Determine the (x, y) coordinate at the center of the cell enclosing the given text.  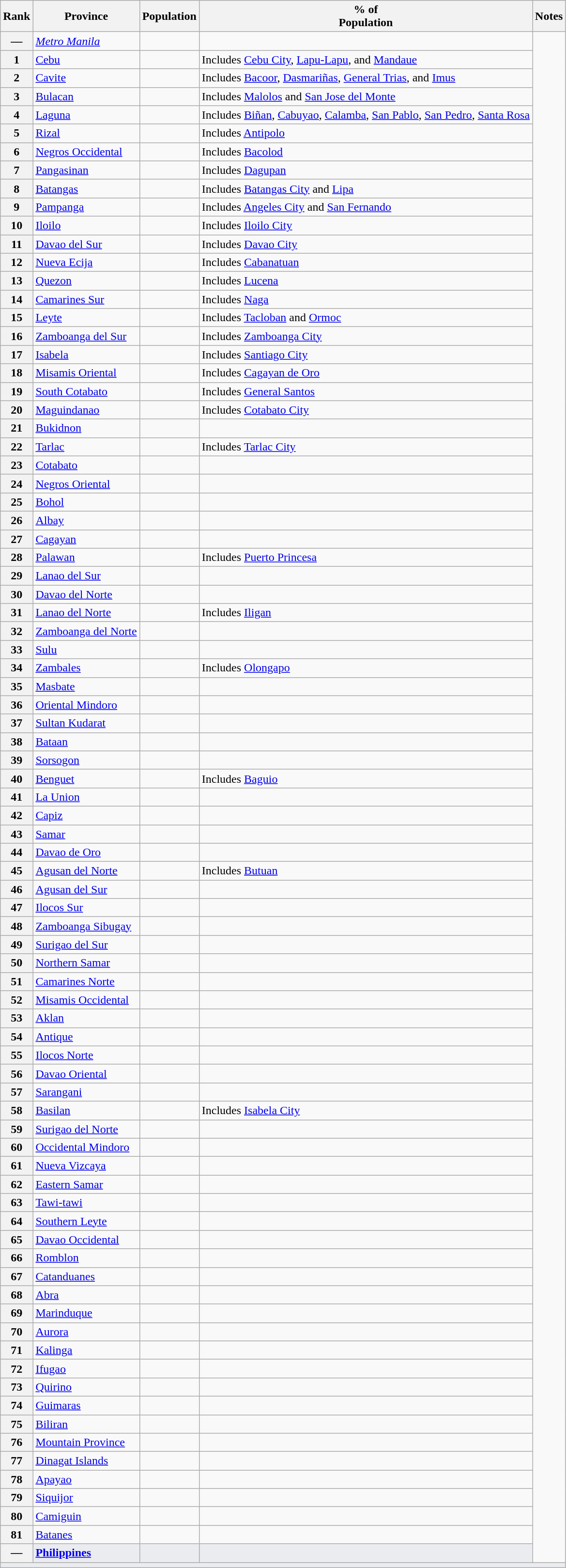
Includes Cotabato City (366, 410)
Aurora (86, 1332)
50 (16, 963)
Apayao (86, 1479)
Dinagat Islands (86, 1461)
4 (16, 115)
Northern Samar (86, 963)
Includes Antipolo (366, 133)
Leyte (86, 318)
Masbate (86, 686)
73 (16, 1387)
51 (16, 981)
Notes (549, 16)
Quezon (86, 281)
Includes Tacloban and Ormoc (366, 318)
64 (16, 1221)
31 (16, 613)
18 (16, 373)
Quirino (86, 1387)
% ofPopulation (366, 16)
24 (16, 483)
Zamboanga del Sur (86, 336)
7 (16, 170)
16 (16, 336)
61 (16, 1166)
Batangas (86, 188)
Includes Dagupan (366, 170)
Zamboanga del Norte (86, 631)
Occidental Mindoro (86, 1148)
Includes Bacolod (366, 152)
Includes Baguio (366, 778)
37 (16, 723)
78 (16, 1479)
Includes Olongapo (366, 668)
81 (16, 1535)
Sultan Kudarat (86, 723)
Lanao del Sur (86, 576)
42 (16, 815)
10 (16, 225)
22 (16, 447)
76 (16, 1443)
Sorsogon (86, 760)
59 (16, 1129)
75 (16, 1424)
33 (16, 650)
Benguet (86, 778)
Includes Iligan (366, 613)
69 (16, 1313)
52 (16, 1000)
70 (16, 1332)
Aklan (86, 1018)
Rank (16, 16)
Abra (86, 1295)
74 (16, 1405)
Albay (86, 520)
Samar (86, 834)
13 (16, 281)
Surigao del Sur (86, 945)
Oriental Mindoro (86, 705)
23 (16, 465)
Includes Cebu City, Lapu-Lapu, and Mandaue (366, 60)
67 (16, 1276)
Includes Isabela City (366, 1110)
Nueva Vizcaya (86, 1166)
Metro Manila (86, 41)
Negros Occidental (86, 152)
53 (16, 1018)
Includes Bacoor, Dasmariñas, General Trias, and Imus (366, 78)
Includes Zamboanga City (366, 336)
Laguna (86, 115)
Cotabato (86, 465)
Includes General Santos (366, 391)
Sulu (86, 650)
Agusan del Norte (86, 871)
Camarines Sur (86, 299)
Ilocos Sur (86, 908)
66 (16, 1258)
19 (16, 391)
South Cotabato (86, 391)
Includes Naga (366, 299)
26 (16, 520)
Capiz (86, 815)
32 (16, 631)
29 (16, 576)
48 (16, 926)
Davao del Norte (86, 594)
Tawi-tawi (86, 1203)
Pangasinan (86, 170)
Batanes (86, 1535)
39 (16, 760)
Davao del Sur (86, 244)
Bukidnon (86, 428)
27 (16, 539)
28 (16, 558)
Palawan (86, 558)
Iloilo (86, 225)
Misamis Occidental (86, 1000)
Zamboanga Sibugay (86, 926)
Bulacan (86, 96)
Isabela (86, 355)
14 (16, 299)
Includes Butuan (366, 871)
41 (16, 797)
15 (16, 318)
47 (16, 908)
1 (16, 60)
44 (16, 853)
Includes Puerto Princesa (366, 558)
20 (16, 410)
49 (16, 945)
Includes Cagayan de Oro (366, 373)
Includes Biñan, Cabuyao, Calamba, San Pablo, San Pedro, Santa Rosa (366, 115)
Rizal (86, 133)
Surigao del Norte (86, 1129)
Bataan (86, 742)
Guimaras (86, 1405)
Marinduque (86, 1313)
Includes Davao City (366, 244)
3 (16, 96)
Includes Lucena (366, 281)
43 (16, 834)
35 (16, 686)
Bohol (86, 502)
77 (16, 1461)
Includes Angeles City and San Fernando (366, 207)
6 (16, 152)
45 (16, 871)
Mountain Province (86, 1443)
17 (16, 355)
Camiguin (86, 1516)
Population (169, 16)
60 (16, 1148)
36 (16, 705)
55 (16, 1055)
68 (16, 1295)
Basilan (86, 1110)
2 (16, 78)
Davao de Oro (86, 853)
Siquijor (86, 1498)
21 (16, 428)
30 (16, 594)
Cebu (86, 60)
Zambales (86, 668)
65 (16, 1240)
Province (86, 16)
46 (16, 889)
Tarlac (86, 447)
Cagayan (86, 539)
9 (16, 207)
Philippines (86, 1553)
56 (16, 1073)
Davao Oriental (86, 1073)
62 (16, 1184)
57 (16, 1092)
Agusan del Sur (86, 889)
72 (16, 1368)
Pampanga (86, 207)
Eastern Samar (86, 1184)
Sarangani (86, 1092)
5 (16, 133)
Ilocos Norte (86, 1055)
Romblon (86, 1258)
63 (16, 1203)
Davao Occidental (86, 1240)
Lanao del Norte (86, 613)
38 (16, 742)
80 (16, 1516)
Includes Batangas City and Lipa (366, 188)
11 (16, 244)
Biliran (86, 1424)
Kalinga (86, 1350)
La Union (86, 797)
58 (16, 1110)
12 (16, 263)
71 (16, 1350)
Misamis Oriental (86, 373)
34 (16, 668)
Nueva Ecija (86, 263)
Includes Cabanatuan (366, 263)
Antique (86, 1037)
Catanduanes (86, 1276)
8 (16, 188)
Southern Leyte (86, 1221)
Maguindanao (86, 410)
25 (16, 502)
Negros Oriental (86, 483)
79 (16, 1498)
40 (16, 778)
54 (16, 1037)
Camarines Norte (86, 981)
Cavite (86, 78)
Includes Iloilo City (366, 225)
Includes Santiago City (366, 355)
Ifugao (86, 1368)
Includes Malolos and San Jose del Monte (366, 96)
Includes Tarlac City (366, 447)
